Return [X, Y] of the center of cell containing provided text 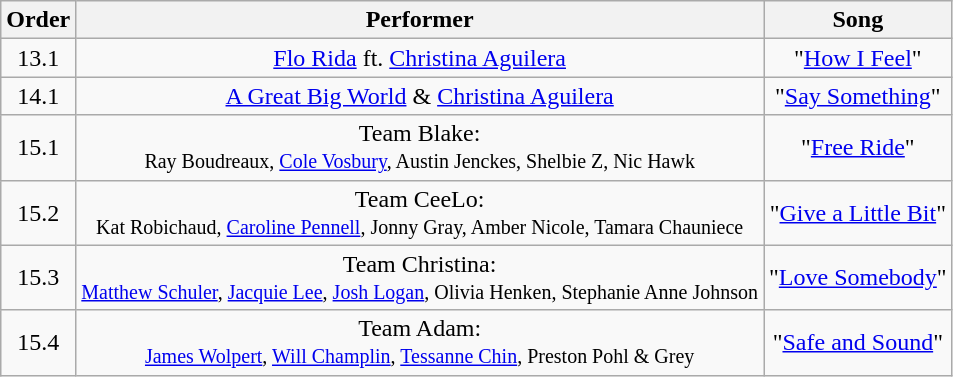
Team CeeLo: Kat Robichaud, Caroline Pennell, Jonny Gray, Amber Nicole, Tamara Chauniece [420, 212]
15.3 [38, 278]
14.1 [38, 96]
"Safe and Sound" [858, 342]
Team Adam: James Wolpert, Will Champlin, Tessanne Chin, Preston Pohl & Grey [420, 342]
13.1 [38, 58]
"Love Somebody" [858, 278]
Team Christina: Matthew Schuler, Jacquie Lee, Josh Logan, Olivia Henken, Stephanie Anne Johnson [420, 278]
A Great Big World & Christina Aguilera [420, 96]
Song [858, 20]
Flo Rida ft. Christina Aguilera [420, 58]
Team Blake: Ray Boudreaux, Cole Vosbury, Austin Jenckes, Shelbie Z, Nic Hawk [420, 148]
Performer [420, 20]
"How I Feel" [858, 58]
"Give a Little Bit" [858, 212]
15.2 [38, 212]
"Free Ride" [858, 148]
15.4 [38, 342]
"Say Something" [858, 96]
Order [38, 20]
15.1 [38, 148]
